Determine the [x, y] coordinate at the center of the cell enclosing the given text.  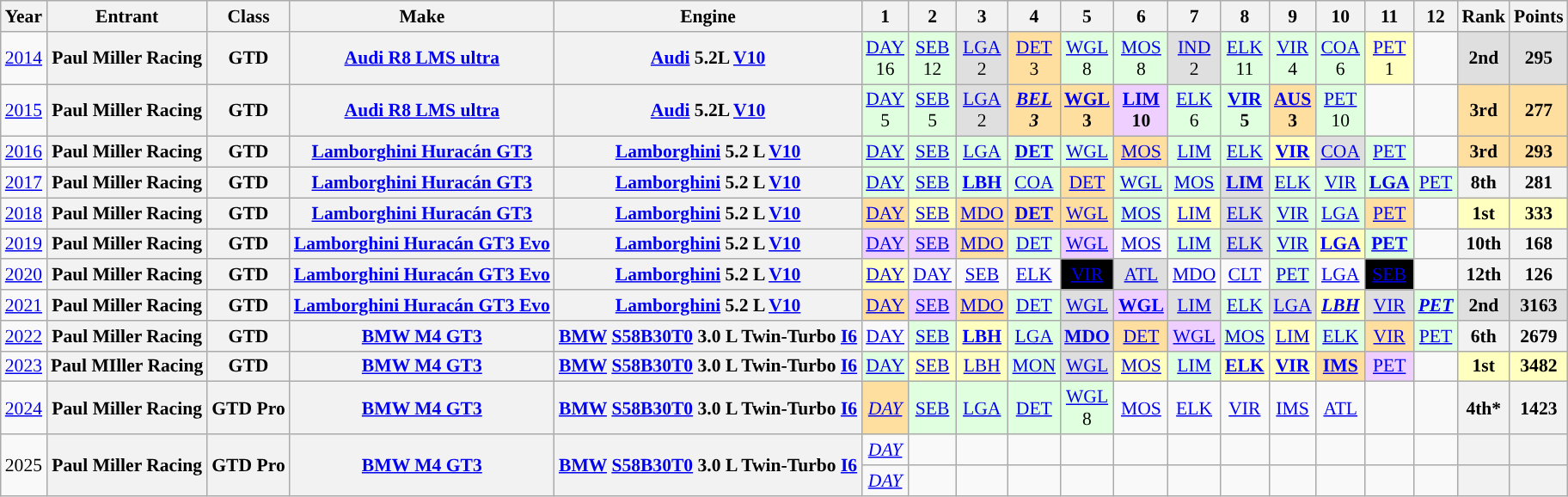
2023 [24, 366]
2022 [24, 336]
277 [1539, 110]
CLT [1245, 275]
2 [932, 16]
2015 [24, 110]
11 [1389, 16]
DAY5 [885, 110]
3482 [1539, 366]
6th [1484, 336]
2014 [24, 58]
4 [1035, 16]
IND2 [1195, 58]
12 [1436, 16]
ELK11 [1245, 58]
10th [1484, 244]
DAY16 [885, 58]
126 [1539, 275]
Year [24, 16]
Rank [1484, 16]
2679 [1539, 336]
Points [1539, 16]
12th [1484, 275]
PET1 [1389, 58]
BEL3 [1035, 110]
ELK6 [1195, 110]
MOS8 [1142, 58]
9 [1292, 16]
293 [1539, 152]
2019 [24, 244]
SEB12 [932, 58]
COA6 [1341, 58]
8th [1484, 183]
SEB5 [932, 110]
WGL3 [1087, 110]
Paul MIller Racing [127, 366]
5 [1087, 16]
2021 [24, 305]
4th* [1484, 408]
VIR4 [1292, 58]
VIR5 [1245, 110]
168 [1539, 244]
10 [1341, 16]
2020 [24, 275]
2018 [24, 213]
Engine [708, 16]
MON [1035, 366]
3163 [1539, 305]
DET3 [1035, 58]
8 [1245, 16]
2016 [24, 152]
295 [1539, 58]
333 [1539, 213]
2024 [24, 408]
281 [1539, 183]
1423 [1539, 408]
LIM10 [1142, 110]
Make [422, 16]
2017 [24, 183]
Entrant [127, 16]
1 [885, 16]
7 [1195, 16]
Class [248, 16]
2025 [24, 464]
3 [982, 16]
6 [1142, 16]
PET10 [1341, 110]
AUS3 [1292, 110]
